Find where the given text appears and provide that cell's center as (x, y) coordinate. 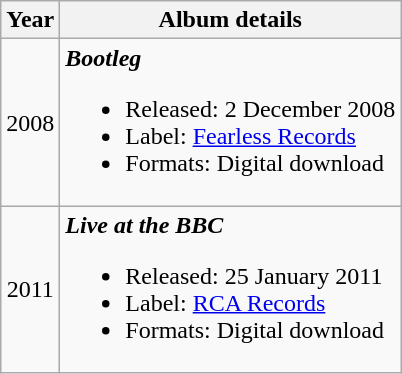
2008 (30, 122)
BootlegReleased: 2 December 2008Label: Fearless RecordsFormats: Digital download (230, 122)
Album details (230, 20)
Live at the BBCReleased: 25 January 2011Label: RCA RecordsFormats: Digital download (230, 290)
Year (30, 20)
2011 (30, 290)
